Identify which cell holds the provided text, then report its (X, Y) central coordinate. 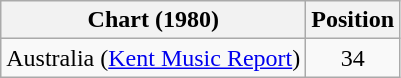
Position (353, 20)
Chart (1980) (154, 20)
34 (353, 58)
Australia (Kent Music Report) (154, 58)
